Find where the given text appears and provide that cell's center as (X, Y) coordinate. 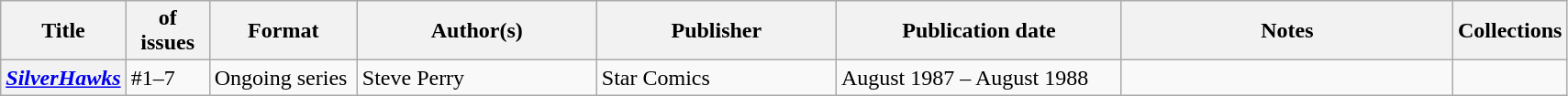
Author(s) (477, 31)
Publication date (978, 31)
Steve Perry (477, 78)
Ongoing series (283, 78)
Title (63, 31)
Star Comics (716, 78)
of issues (167, 31)
SilverHawks (63, 78)
August 1987 – August 1988 (978, 78)
#1–7 (167, 78)
Format (283, 31)
Notes (1286, 31)
Collections (1509, 31)
Publisher (716, 31)
